Scan for the cell matching the given text and deliver its (x, y) coordinate at center. 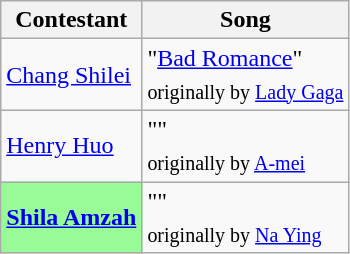
""originally by A-mei (246, 146)
""originally by Na Ying (246, 218)
Chang Shilei (72, 74)
Contestant (72, 20)
Henry Huo (72, 146)
Song (246, 20)
Shila Amzah (72, 218)
"Bad Romance"originally by Lady Gaga (246, 74)
